Return (X, Y) of the center of cell containing provided text 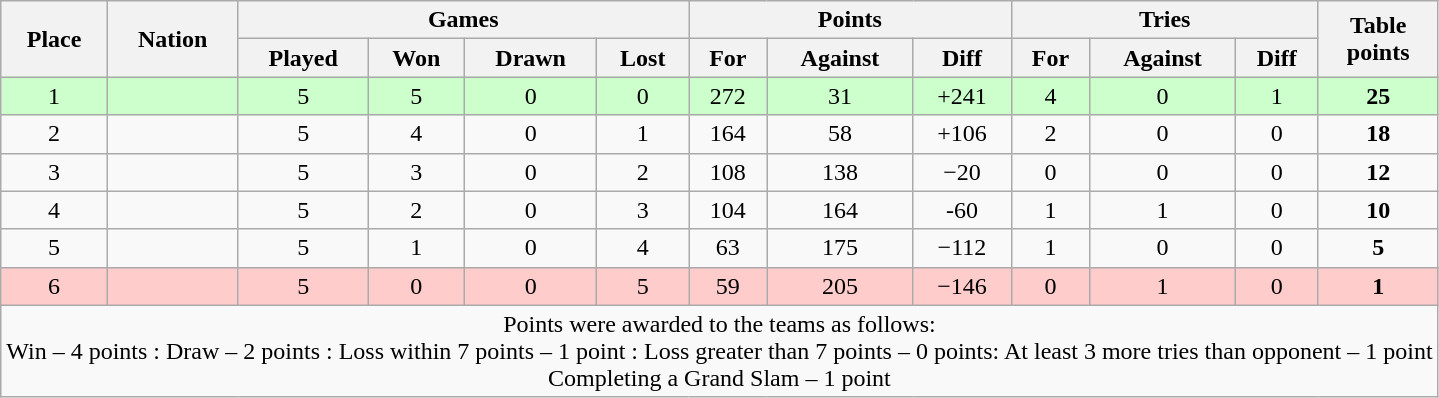
18 (1378, 134)
Tries (1164, 20)
Played (303, 58)
Points (850, 20)
Place (54, 39)
63 (728, 248)
−20 (962, 172)
104 (728, 210)
+106 (962, 134)
+241 (962, 96)
Lost (643, 58)
25 (1378, 96)
175 (840, 248)
205 (840, 286)
Nation (172, 39)
12 (1378, 172)
Games (464, 20)
58 (840, 134)
-60 (962, 210)
10 (1378, 210)
138 (840, 172)
Tablepoints (1378, 39)
59 (728, 286)
108 (728, 172)
6 (54, 286)
−146 (962, 286)
272 (728, 96)
−112 (962, 248)
Won (416, 58)
31 (840, 96)
Drawn (530, 58)
